For the text-containing cell, return its midpoint in (X, Y) coordinate format. 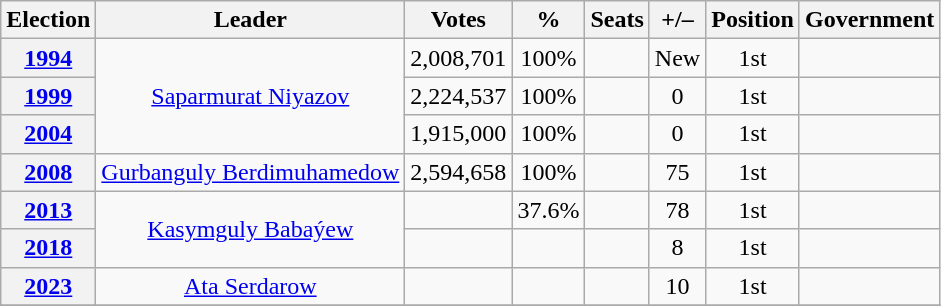
2,008,701 (458, 58)
Kasymguly Babaýew (250, 229)
Election (48, 20)
8 (677, 248)
1999 (48, 96)
1994 (48, 58)
2023 (48, 286)
2013 (48, 210)
10 (677, 286)
Leader (250, 20)
37.6% (548, 210)
Government (869, 20)
Position (753, 20)
+/– (677, 20)
78 (677, 210)
Saparmurat Niyazov (250, 96)
Gurbanguly Berdimuhamedow (250, 172)
Ata Serdarow (250, 286)
2,224,537 (458, 96)
1,915,000 (458, 134)
2004 (48, 134)
75 (677, 172)
2018 (48, 248)
2008 (48, 172)
% (548, 20)
New (677, 58)
Votes (458, 20)
2,594,658 (458, 172)
Seats (617, 20)
